Search for the cell housing the specified text and yield its [x, y] center coordinate. 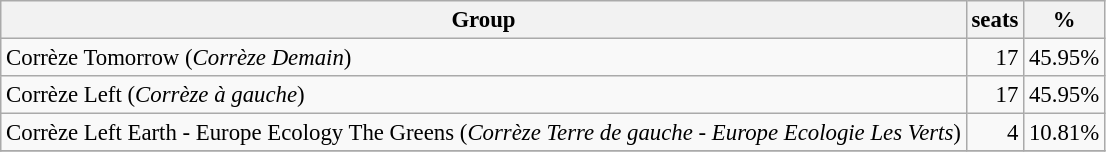
seats [994, 20]
% [1064, 20]
4 [994, 133]
Corrèze Left Earth - Europe Ecology The Greens (Corrèze Terre de gauche - Europe Ecologie Les Verts) [484, 133]
Corrèze Left (Corrèze à gauche) [484, 95]
Corrèze Tomorrow (Corrèze Demain) [484, 58]
Group [484, 20]
10.81% [1064, 133]
